Locate the cell with the specified text and output its [X, Y] center coordinate. 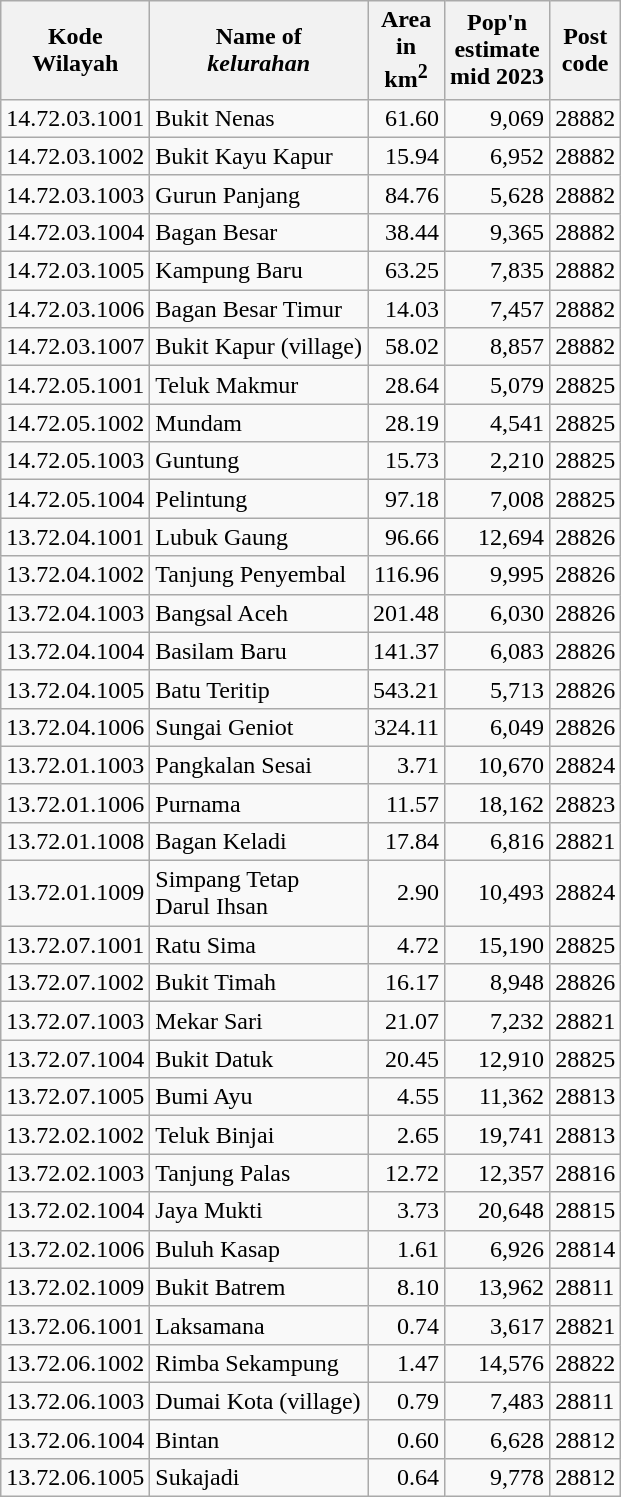
13.72.02.1009 [76, 1287]
5,713 [498, 689]
324.11 [406, 727]
13.72.02.1004 [76, 1211]
9,069 [498, 118]
28823 [586, 803]
6,083 [498, 651]
12,910 [498, 1059]
Guntung [259, 461]
14,576 [498, 1363]
14.72.03.1004 [76, 232]
28814 [586, 1249]
9,778 [498, 1477]
13.72.06.1005 [76, 1477]
12.72 [406, 1173]
Bagan Besar [259, 232]
13.72.07.1002 [76, 983]
Area in km2 [406, 50]
6,049 [498, 727]
28.64 [406, 385]
Name ofkelurahan [259, 50]
6,926 [498, 1249]
13,962 [498, 1287]
14.72.05.1004 [76, 499]
13.72.02.1002 [76, 1135]
13.72.04.1002 [76, 575]
13.72.02.1003 [76, 1173]
Buluh Kasap [259, 1249]
6,816 [498, 841]
13.72.01.1009 [76, 894]
Batu Teritip [259, 689]
15.94 [406, 156]
38.44 [406, 232]
Bukit Kayu Kapur [259, 156]
7,008 [498, 499]
11.57 [406, 803]
7,457 [498, 309]
16.17 [406, 983]
Bukit Kapur (village) [259, 347]
Tanjung Penyembal [259, 575]
15.73 [406, 461]
Postcode [586, 50]
7,835 [498, 271]
Simpang Tetap Darul Ihsan [259, 894]
63.25 [406, 271]
Kampung Baru [259, 271]
8,948 [498, 983]
58.02 [406, 347]
4.72 [406, 945]
21.07 [406, 1021]
Sungai Geniot [259, 727]
14.72.03.1007 [76, 347]
Mundam [259, 423]
201.48 [406, 613]
Bintan [259, 1439]
13.72.02.1006 [76, 1249]
Bukit Datuk [259, 1059]
Bangsal Aceh [259, 613]
13.72.07.1004 [76, 1059]
116.96 [406, 575]
20.45 [406, 1059]
0.79 [406, 1401]
Bukit Nenas [259, 118]
13.72.07.1003 [76, 1021]
14.72.05.1001 [76, 385]
8.10 [406, 1287]
13.72.04.1005 [76, 689]
4,541 [498, 423]
14.72.03.1006 [76, 309]
Laksamana [259, 1325]
5,628 [498, 194]
6,952 [498, 156]
13.72.01.1003 [76, 765]
141.37 [406, 651]
28.19 [406, 423]
0.74 [406, 1325]
Purnama [259, 803]
14.72.03.1002 [76, 156]
Pangkalan Sesai [259, 765]
8,857 [498, 347]
Kode Wilayah [76, 50]
Jaya Mukti [259, 1211]
12,357 [498, 1173]
3,617 [498, 1325]
13.72.06.1003 [76, 1401]
7,483 [498, 1401]
6,030 [498, 613]
Rimba Sekampung [259, 1363]
Bagan Keladi [259, 841]
20,648 [498, 1211]
Pop'nestimatemid 2023 [498, 50]
1.61 [406, 1249]
13.72.07.1001 [76, 945]
3.73 [406, 1211]
14.72.05.1002 [76, 423]
10,493 [498, 894]
Bukit Timah [259, 983]
1.47 [406, 1363]
12,694 [498, 537]
13.72.04.1001 [76, 537]
9,995 [498, 575]
0.60 [406, 1439]
14.72.03.1005 [76, 271]
Dumai Kota (village) [259, 1401]
6,628 [498, 1439]
61.60 [406, 118]
14.03 [406, 309]
2,210 [498, 461]
2.65 [406, 1135]
10,670 [498, 765]
17.84 [406, 841]
Teluk Makmur [259, 385]
13.72.01.1006 [76, 803]
11,362 [498, 1097]
7,232 [498, 1021]
3.71 [406, 765]
Bagan Besar Timur [259, 309]
13.72.07.1005 [76, 1097]
19,741 [498, 1135]
13.72.06.1001 [76, 1325]
Bumi Ayu [259, 1097]
Tanjung Palas [259, 1173]
14.72.05.1003 [76, 461]
Bukit Batrem [259, 1287]
Teluk Binjai [259, 1135]
97.18 [406, 499]
14.72.03.1001 [76, 118]
Mekar Sari [259, 1021]
Pelintung [259, 499]
9,365 [498, 232]
Sukajadi [259, 1477]
0.64 [406, 1477]
13.72.04.1006 [76, 727]
Lubuk Gaung [259, 537]
2.90 [406, 894]
15,190 [498, 945]
543.21 [406, 689]
Ratu Sima [259, 945]
4.55 [406, 1097]
13.72.06.1002 [76, 1363]
28816 [586, 1173]
28822 [586, 1363]
96.66 [406, 537]
Basilam Baru [259, 651]
14.72.03.1003 [76, 194]
13.72.06.1004 [76, 1439]
13.72.01.1008 [76, 841]
13.72.04.1004 [76, 651]
18,162 [498, 803]
28815 [586, 1211]
5,079 [498, 385]
Gurun Panjang [259, 194]
13.72.04.1003 [76, 613]
84.76 [406, 194]
